For the text-containing cell, return its midpoint in (x, y) coordinate format. 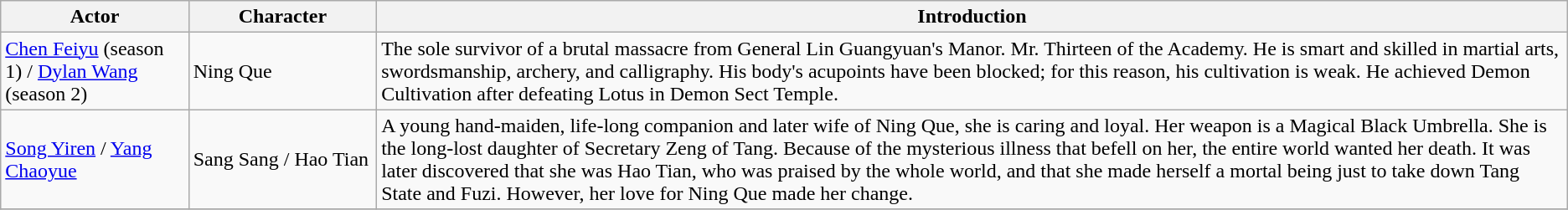
Introduction (972, 17)
Character (282, 17)
Chen Feiyu (season 1) / Dylan Wang (season 2) (95, 71)
Song Yiren / Yang Chaoyue (95, 159)
Actor (95, 17)
Sang Sang / Hao Tian (282, 159)
Ning Que (282, 71)
